Locate the cell with the specified text and output its [X, Y] center coordinate. 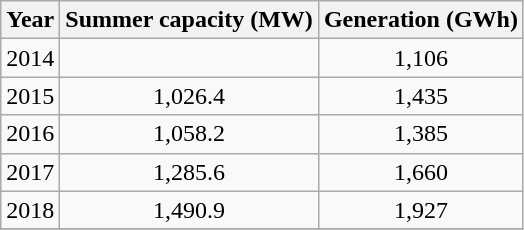
Summer capacity (MW) [190, 20]
2018 [30, 210]
1,927 [420, 210]
Generation (GWh) [420, 20]
1,058.2 [190, 134]
1,385 [420, 134]
1,026.4 [190, 96]
2014 [30, 58]
1,106 [420, 58]
2015 [30, 96]
2017 [30, 172]
2016 [30, 134]
Year [30, 20]
1,660 [420, 172]
1,435 [420, 96]
1,285.6 [190, 172]
1,490.9 [190, 210]
